Provide the [X, Y] coordinate of the cell's center where the given text is located.  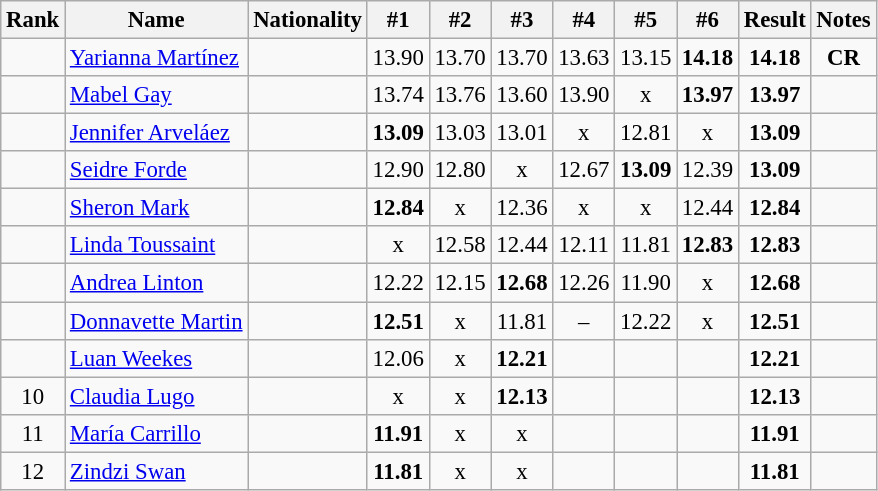
Seidre Forde [156, 170]
#1 [398, 20]
12.11 [584, 245]
María Carrillo [156, 433]
Rank [33, 20]
#5 [646, 20]
#3 [522, 20]
#6 [708, 20]
#2 [460, 20]
Jennifer Arveláez [156, 133]
13.76 [460, 95]
12 [33, 471]
Name [156, 20]
Linda Toussaint [156, 245]
13.74 [398, 95]
12.81 [646, 133]
13.63 [584, 58]
– [584, 321]
CR [844, 58]
Yarianna Martínez [156, 58]
Sheron Mark [156, 208]
#4 [584, 20]
Result [774, 20]
12.58 [460, 245]
10 [33, 396]
13.15 [646, 58]
12.80 [460, 170]
13.01 [522, 133]
12.67 [584, 170]
Andrea Linton [156, 283]
13.60 [522, 95]
Nationality [308, 20]
Mabel Gay [156, 95]
11.90 [646, 283]
Zindzi Swan [156, 471]
11 [33, 433]
13.03 [460, 133]
12.36 [522, 208]
12.06 [398, 358]
12.39 [708, 170]
Luan Weekes [156, 358]
Notes [844, 20]
Donnavette Martin [156, 321]
12.15 [460, 283]
Claudia Lugo [156, 396]
12.26 [584, 283]
12.90 [398, 170]
